Locate the cell with the specified text and output its [x, y] center coordinate. 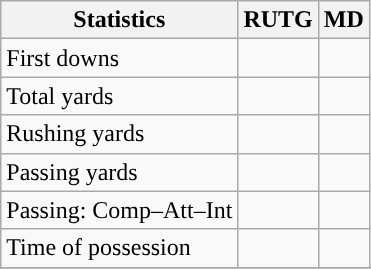
MD [344, 20]
Passing: Comp–Att–Int [120, 210]
Rushing yards [120, 134]
RUTG [278, 20]
Statistics [120, 20]
First downs [120, 58]
Time of possession [120, 248]
Passing yards [120, 172]
Total yards [120, 96]
